Scan for the cell matching the given text and deliver its (x, y) coordinate at center. 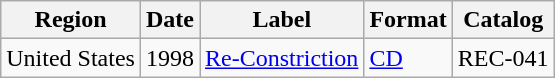
Region (71, 20)
1998 (170, 58)
Label (282, 20)
REC-041 (503, 58)
Re-Constriction (282, 58)
Date (170, 20)
Format (408, 20)
United States (71, 58)
Catalog (503, 20)
CD (408, 58)
